Return the [X, Y] coordinate for the center point of the cell that contains the specified text.  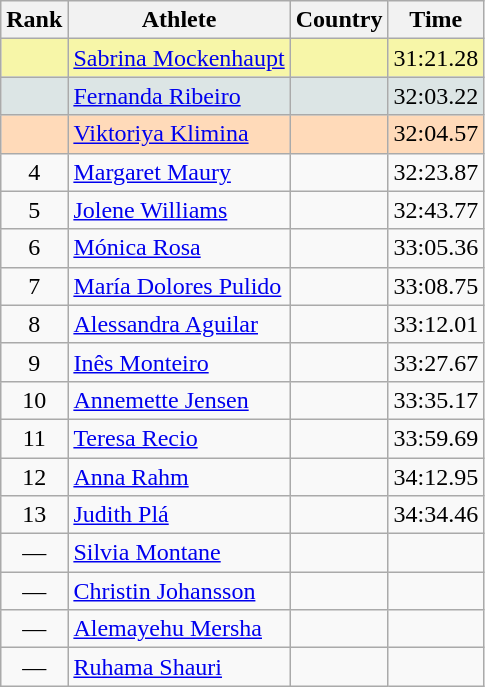
Athlete [179, 20]
33:08.75 [436, 286]
34:12.95 [436, 477]
32:23.87 [436, 172]
Rank [34, 20]
María Dolores Pulido [179, 286]
5 [34, 210]
32:43.77 [436, 210]
4 [34, 172]
34:34.46 [436, 515]
Annemette Jensen [179, 400]
Teresa Recio [179, 438]
9 [34, 362]
33:12.01 [436, 324]
6 [34, 248]
Sabrina Mockenhaupt [179, 58]
Margaret Maury [179, 172]
33:35.17 [436, 400]
10 [34, 400]
11 [34, 438]
12 [34, 477]
7 [34, 286]
Judith Plá [179, 515]
31:21.28 [436, 58]
Anna Rahm [179, 477]
33:05.36 [436, 248]
Country [339, 20]
Time [436, 20]
Jolene Williams [179, 210]
33:59.69 [436, 438]
8 [34, 324]
32:04.57 [436, 134]
Inês Monteiro [179, 362]
Alessandra Aguilar [179, 324]
32:03.22 [436, 96]
Ruhama Shauri [179, 667]
Fernanda Ribeiro [179, 96]
Christin Johansson [179, 591]
33:27.67 [436, 362]
Viktoriya Klimina [179, 134]
Silvia Montane [179, 553]
Mónica Rosa [179, 248]
13 [34, 515]
Alemayehu Mersha [179, 629]
